Scan for the cell matching the given text and deliver its (x, y) coordinate at center. 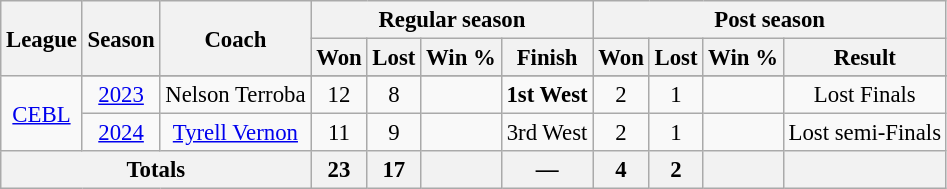
Post season (770, 20)
3rd West (547, 133)
Lost Finals (864, 95)
9 (394, 133)
2023 (121, 95)
23 (339, 170)
— (547, 170)
11 (339, 133)
Lost semi-Finals (864, 133)
1st West (547, 95)
2024 (121, 133)
17 (394, 170)
Finish (547, 58)
4 (621, 170)
CEBL (42, 114)
8 (394, 95)
Totals (156, 170)
Result (864, 58)
Season (121, 38)
Nelson Terroba (236, 95)
Coach (236, 38)
Tyrell Vernon (236, 133)
League (42, 38)
Regular season (452, 20)
12 (339, 95)
